Detect which cell encompasses the target text, then output its (x, y) center coordinate. 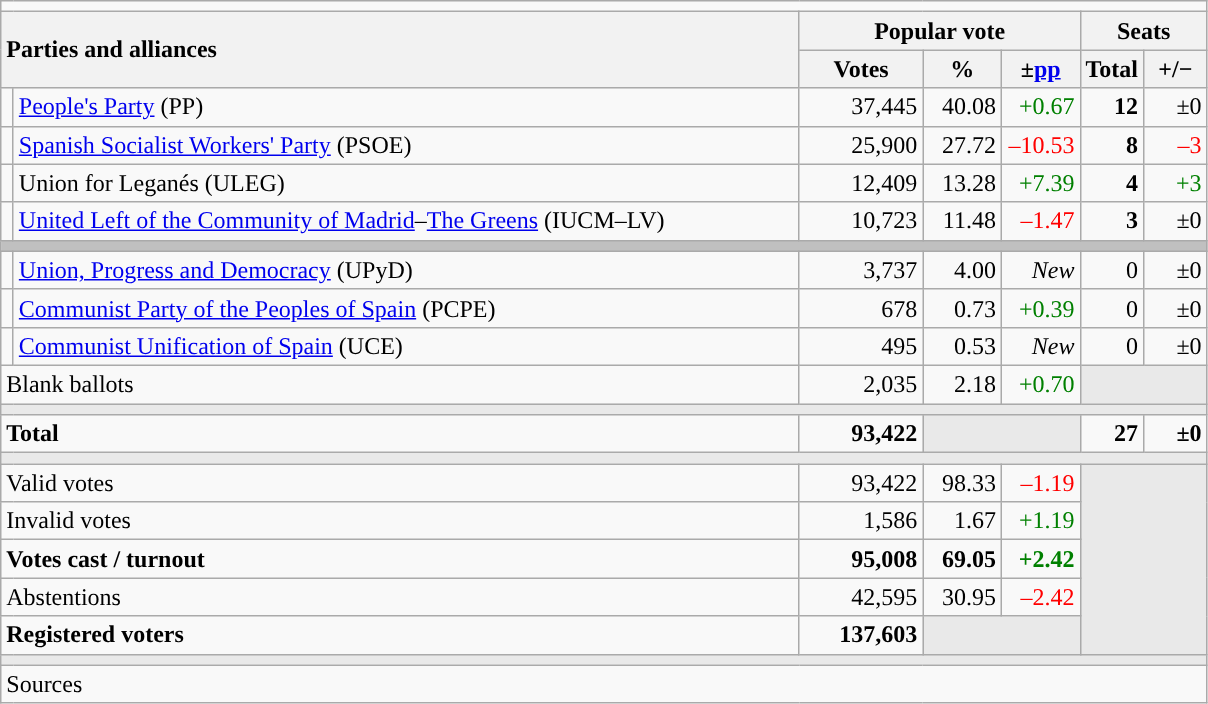
+/− (1176, 69)
People's Party (PP) (406, 107)
Invalid votes (400, 521)
% (962, 69)
+1.19 (1040, 521)
+0.70 (1040, 384)
+0.39 (1040, 308)
Communist Party of the Peoples of Spain (PCPE) (406, 308)
137,603 (861, 635)
–1.47 (1040, 221)
Spanish Socialist Workers' Party (PSOE) (406, 145)
25,900 (861, 145)
United Left of the Community of Madrid–The Greens (IUCM–LV) (406, 221)
27.72 (962, 145)
Blank ballots (400, 384)
Valid votes (400, 483)
678 (861, 308)
Communist Unification of Spain (UCE) (406, 346)
Popular vote (940, 31)
+7.39 (1040, 183)
2.18 (962, 384)
42,595 (861, 597)
+3 (1176, 183)
Union for Leganés (ULEG) (406, 183)
–10.53 (1040, 145)
4 (1112, 183)
98.33 (962, 483)
2,035 (861, 384)
4.00 (962, 270)
Votes cast / turnout (400, 559)
0.73 (962, 308)
12 (1112, 107)
69.05 (962, 559)
–3 (1176, 145)
40.08 (962, 107)
–1.19 (1040, 483)
11.48 (962, 221)
12,409 (861, 183)
0.53 (962, 346)
10,723 (861, 221)
495 (861, 346)
30.95 (962, 597)
3 (1112, 221)
1,586 (861, 521)
37,445 (861, 107)
13.28 (962, 183)
95,008 (861, 559)
Registered voters (400, 635)
+0.67 (1040, 107)
Votes (861, 69)
–2.42 (1040, 597)
Parties and alliances (400, 50)
27 (1112, 434)
Union, Progress and Democracy (UPyD) (406, 270)
Abstentions (400, 597)
Sources (604, 684)
Seats (1144, 31)
8 (1112, 145)
3,737 (861, 270)
±pp (1040, 69)
+2.42 (1040, 559)
1.67 (962, 521)
